Determine the [X, Y] coordinate at the center of the cell enclosing the given text.  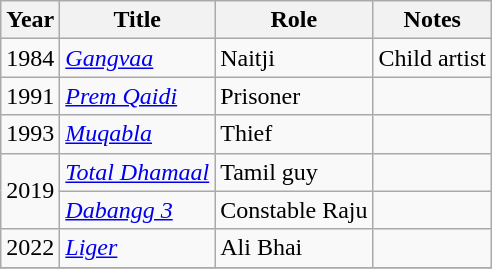
Dabangg 3 [138, 210]
Thief [294, 134]
Prisoner [294, 96]
Child artist [432, 58]
Role [294, 20]
Title [138, 20]
Muqabla [138, 134]
Prem Qaidi [138, 96]
2019 [30, 191]
Year [30, 20]
Notes [432, 20]
Constable Raju [294, 210]
2022 [30, 248]
1984 [30, 58]
Gangvaa [138, 58]
Naitji [294, 58]
1991 [30, 96]
Tamil guy [294, 172]
1993 [30, 134]
Ali Bhai [294, 248]
Total Dhamaal [138, 172]
Liger [138, 248]
